Determine the [X, Y] coordinate at the center of the cell enclosing the given text.  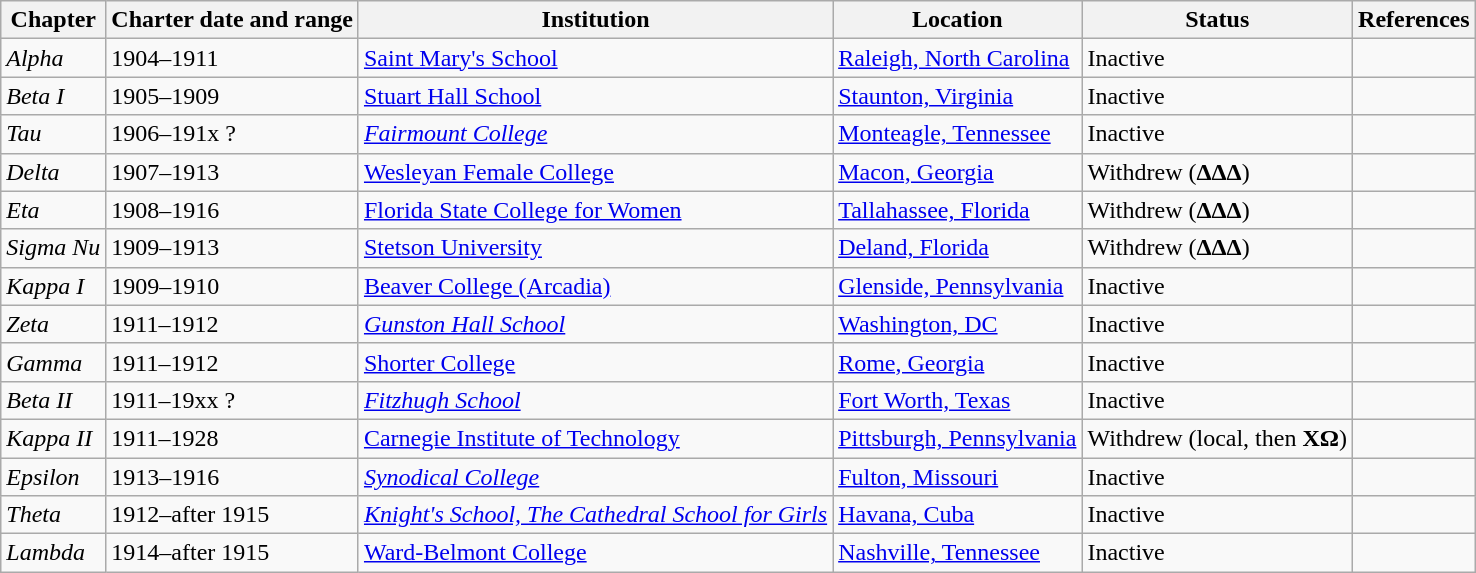
Chapter [54, 20]
Carnegie Institute of Technology [595, 438]
Fairmount College [595, 134]
Fulton, Missouri [958, 477]
1909–1913 [232, 248]
Fitzhugh School [595, 400]
Gamma [54, 362]
Tau [54, 134]
Delta [54, 172]
Saint Mary's School [595, 58]
Beaver College (Arcadia) [595, 286]
Status [1218, 20]
Shorter College [595, 362]
Nashville, Tennessee [958, 553]
Glenside, Pennsylvania [958, 286]
Kappa II [54, 438]
Raleigh, North Carolina [958, 58]
1913–1916 [232, 477]
Havana, Cuba [958, 515]
Pittsburgh, Pennsylvania [958, 438]
Theta [54, 515]
Wesleyan Female College [595, 172]
1906–191x ? [232, 134]
1907–1913 [232, 172]
Washington, DC [958, 324]
Ward-Belmont College [595, 553]
Charter date and range [232, 20]
Florida State College for Women [595, 210]
References [1414, 20]
1914–after 1915 [232, 553]
Beta I [54, 96]
1912–after 1915 [232, 515]
Rome, Georgia [958, 362]
Gunston Hall School [595, 324]
1909–1910 [232, 286]
1911–1928 [232, 438]
Stuart Hall School [595, 96]
Institution [595, 20]
Stetson University [595, 248]
Deland, Florida [958, 248]
Fort Worth, Texas [958, 400]
Kappa I [54, 286]
1908–1916 [232, 210]
Withdrew (local, then ΧΩ) [1218, 438]
Sigma Nu [54, 248]
Macon, Georgia [958, 172]
Knight's School, The Cathedral School for Girls [595, 515]
1904–1911 [232, 58]
Zeta [54, 324]
Lambda [54, 553]
Location [958, 20]
Monteagle, Tennessee [958, 134]
Staunton, Virginia [958, 96]
Beta II [54, 400]
Eta [54, 210]
1905–1909 [232, 96]
Synodical College [595, 477]
1911–19xx ? [232, 400]
Epsilon [54, 477]
Tallahassee, Florida [958, 210]
Alpha [54, 58]
